Identify which cell holds the provided text, then report its (x, y) central coordinate. 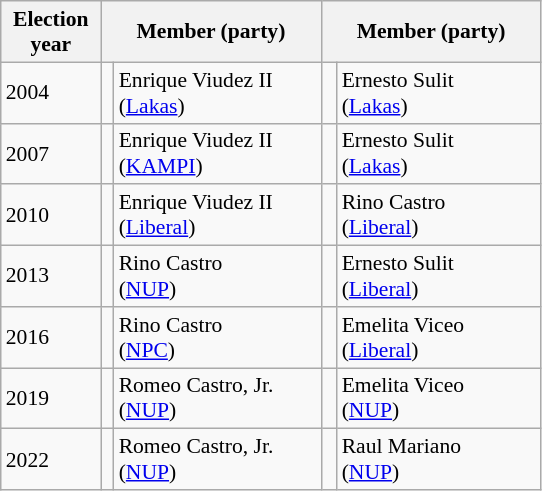
Electionyear (51, 32)
Enrique Viudez II(KAMPI) (218, 154)
Emelita Viceo(Liberal) (440, 338)
2004 (51, 92)
Enrique Viudez II(Liberal) (218, 216)
Rino Castro(Liberal) (440, 216)
Ernesto Sulit(Liberal) (440, 276)
Enrique Viudez II(Lakas) (218, 92)
2016 (51, 338)
2019 (51, 398)
Emelita Viceo(NUP) (440, 398)
Rino Castro(NPC) (218, 338)
2013 (51, 276)
2010 (51, 216)
2022 (51, 460)
Raul Mariano(NUP) (440, 460)
Rino Castro(NUP) (218, 276)
2007 (51, 154)
